Return the (X, Y) coordinate for the center point of the cell that contains the specified text.  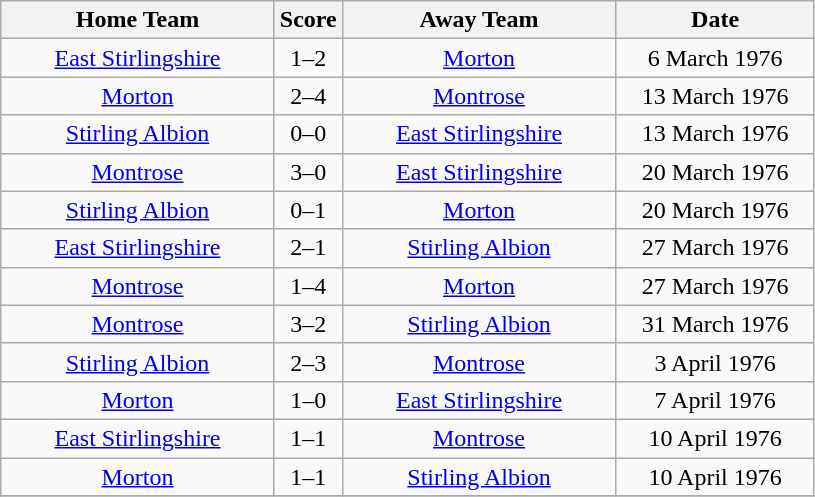
Date (716, 20)
1–4 (308, 286)
2–4 (308, 96)
Score (308, 20)
Away Team (479, 20)
7 April 1976 (716, 400)
6 March 1976 (716, 58)
1–0 (308, 400)
0–0 (308, 134)
31 March 1976 (716, 324)
3–0 (308, 172)
Home Team (138, 20)
3 April 1976 (716, 362)
2–3 (308, 362)
1–2 (308, 58)
3–2 (308, 324)
2–1 (308, 248)
0–1 (308, 210)
